Return the [X, Y] coordinate for the center point of the cell that contains the specified text.  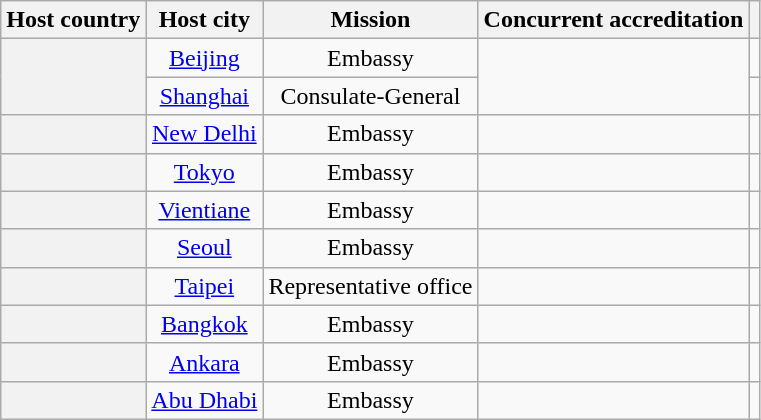
Tokyo [204, 172]
Taipei [204, 286]
Seoul [204, 248]
Host city [204, 20]
Beijing [204, 58]
Shanghai [204, 96]
Bangkok [204, 324]
New Delhi [204, 134]
Representative office [370, 286]
Ankara [204, 362]
Consulate-General [370, 96]
Vientiane [204, 210]
Host country [74, 20]
Abu Dhabi [204, 400]
Mission [370, 20]
Concurrent accreditation [614, 20]
